Pinpoint the cell where the given text exists, returning its [X, Y] midpoint coordinate. 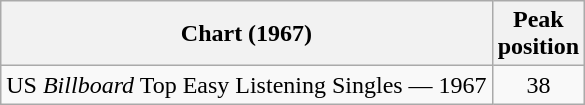
US Billboard Top Easy Listening Singles — 1967 [246, 85]
Chart (1967) [246, 34]
Peakposition [538, 34]
38 [538, 85]
